For the text-containing cell, return its midpoint in (X, Y) coordinate format. 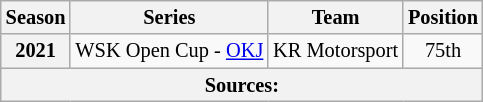
Season (36, 17)
Series (169, 17)
Sources: (242, 85)
WSK Open Cup - OKJ (169, 51)
Team (336, 17)
75th (443, 51)
2021 (36, 51)
Position (443, 17)
KR Motorsport (336, 51)
